Find where the given text appears and provide that cell's center as [X, Y] coordinate. 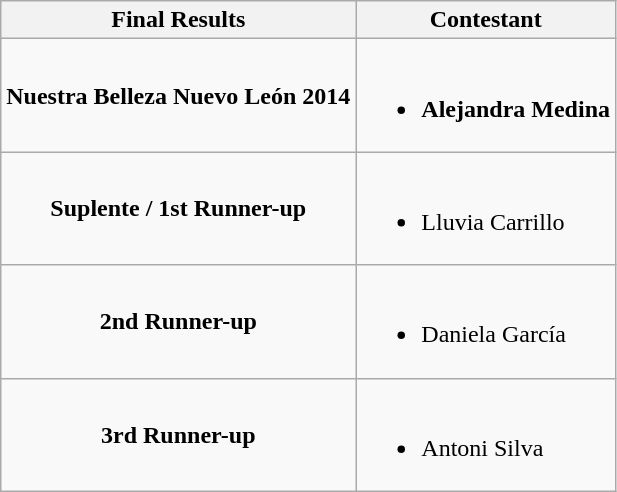
Contestant [486, 20]
3rd Runner-up [178, 434]
Lluvia Carrillo [486, 208]
Suplente / 1st Runner-up [178, 208]
Alejandra Medina [486, 96]
Daniela García [486, 322]
Antoni Silva [486, 434]
Final Results [178, 20]
Nuestra Belleza Nuevo León 2014 [178, 96]
2nd Runner-up [178, 322]
